Return [X, Y] of the center of cell containing provided text 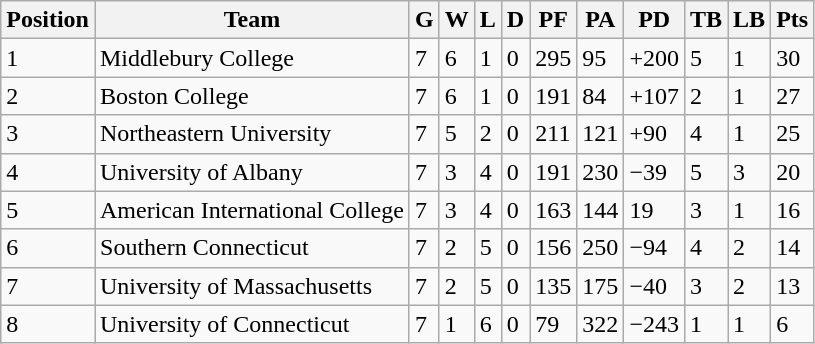
30 [792, 58]
16 [792, 210]
G [424, 20]
84 [600, 96]
156 [554, 248]
+107 [654, 96]
−39 [654, 172]
University of Massachusetts [252, 286]
−94 [654, 248]
79 [554, 324]
Position [48, 20]
Northeastern University [252, 134]
20 [792, 172]
250 [600, 248]
+90 [654, 134]
27 [792, 96]
D [515, 20]
−40 [654, 286]
230 [600, 172]
322 [600, 324]
+200 [654, 58]
Southern Connecticut [252, 248]
TB [706, 20]
19 [654, 210]
PF [554, 20]
295 [554, 58]
Pts [792, 20]
8 [48, 324]
175 [600, 286]
PA [600, 20]
L [488, 20]
PD [654, 20]
211 [554, 134]
W [456, 20]
135 [554, 286]
−243 [654, 324]
13 [792, 286]
LB [750, 20]
American International College [252, 210]
121 [600, 134]
14 [792, 248]
Team [252, 20]
163 [554, 210]
25 [792, 134]
144 [600, 210]
University of Connecticut [252, 324]
95 [600, 58]
Middlebury College [252, 58]
University of Albany [252, 172]
Boston College [252, 96]
